Determine the [X, Y] coordinate at the center of the cell enclosing the given text.  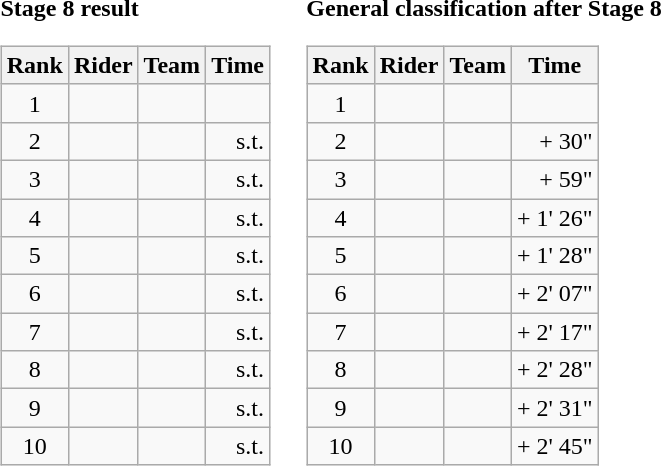
+ 2' 07" [554, 294]
+ 2' 45" [554, 446]
+ 59" [554, 179]
+ 2' 31" [554, 408]
+ 30" [554, 141]
+ 1' 26" [554, 217]
+ 2' 28" [554, 370]
+ 1' 28" [554, 256]
+ 2' 17" [554, 332]
